Scan for the cell matching the given text and deliver its [X, Y] coordinate at center. 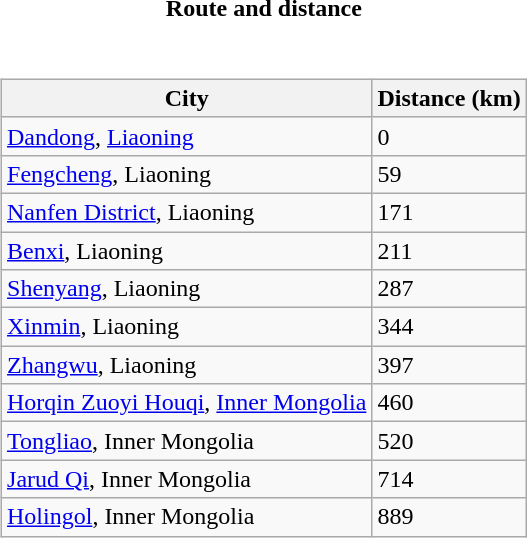
0 [449, 136]
171 [449, 212]
211 [449, 251]
Benxi, Liaoning [187, 251]
397 [449, 365]
Shenyang, Liaoning [187, 289]
Xinmin, Liaoning [187, 327]
714 [449, 479]
344 [449, 327]
Horqin Zuoyi Houqi, Inner Mongolia [187, 403]
Fengcheng, Liaoning [187, 174]
Zhangwu, Liaoning [187, 365]
Tongliao, Inner Mongolia [187, 441]
Distance (km) [449, 98]
59 [449, 174]
287 [449, 289]
889 [449, 517]
Dandong, Liaoning [187, 136]
Nanfen District, Liaoning [187, 212]
Jarud Qi, Inner Mongolia [187, 479]
520 [449, 441]
Holingol, Inner Mongolia [187, 517]
460 [449, 403]
City [187, 98]
